Provide the [x, y] coordinate of the cell's center where the given text is located.  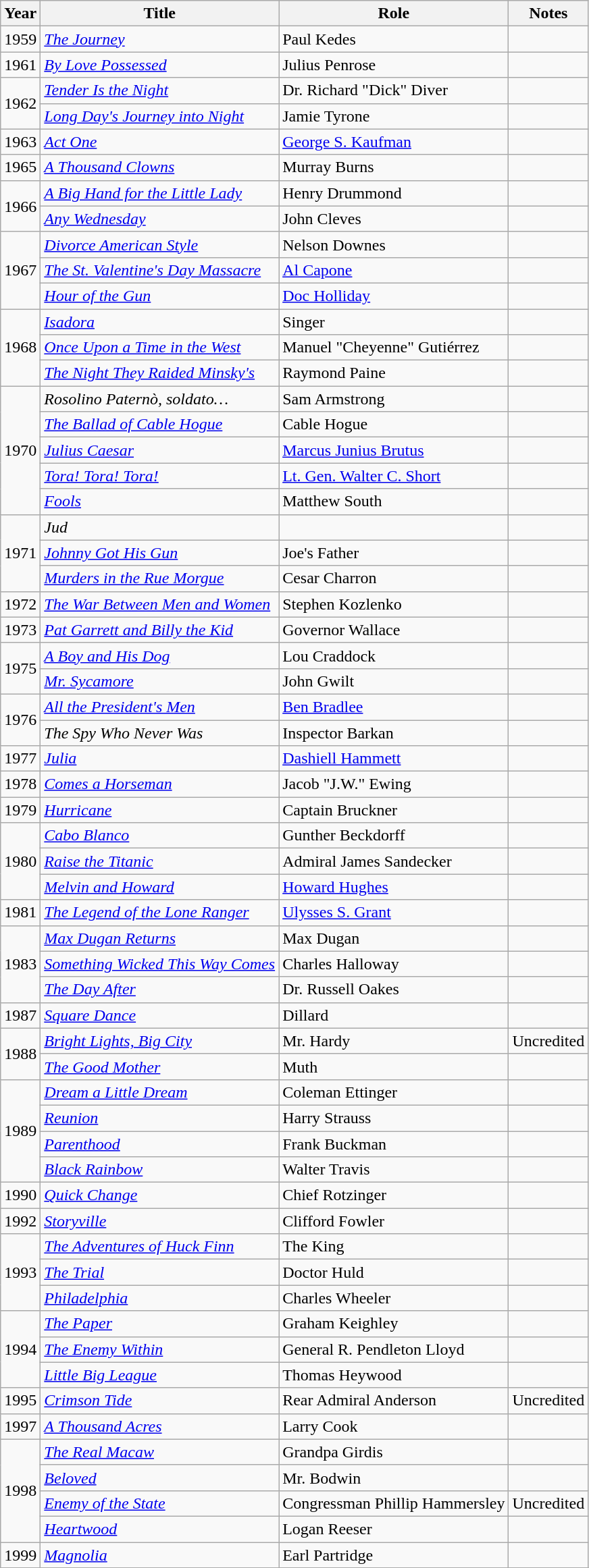
Charles Wheeler [394, 1298]
Dillard [394, 1015]
The Spy Who Never Was [159, 732]
Admiral James Sandecker [394, 861]
1967 [20, 270]
The King [394, 1247]
Manuel "Cheyenne" Gutiérrez [394, 348]
Dashiell Hammett [394, 759]
John Cleves [394, 219]
1993 [20, 1272]
Crimson Tide [159, 1401]
A Boy and His Dog [159, 655]
Murders in the Rue Morgue [159, 578]
Hour of the Gun [159, 296]
Long Day's Journey into Night [159, 116]
Doctor Huld [394, 1272]
1961 [20, 65]
A Thousand Acres [159, 1426]
Jamie Tyrone [394, 116]
Jacob "J.W." Ewing [394, 784]
Raise the Titanic [159, 861]
Heartwood [159, 1529]
1973 [20, 630]
1987 [20, 1015]
Philadelphia [159, 1298]
Charles Halloway [394, 964]
1994 [20, 1349]
Act One [159, 142]
Singer [394, 322]
Muth [394, 1066]
Graham Keighley [394, 1324]
A Big Hand for the Little Lady [159, 193]
1995 [20, 1401]
Congressman Phillip Hammersley [394, 1503]
Beloved [159, 1478]
The Paper [159, 1324]
Julius Penrose [394, 65]
Henry Drummond [394, 193]
Bright Lights, Big City [159, 1041]
Lou Craddock [394, 655]
Max Dugan [394, 938]
Lt. Gen. Walter C. Short [394, 476]
Harry Strauss [394, 1118]
The Trial [159, 1272]
Walter Travis [394, 1170]
Once Upon a Time in the West [159, 348]
1999 [20, 1555]
The Night They Raided Minsky's [159, 373]
Governor Wallace [394, 630]
Grandpa Girdis [394, 1452]
1959 [20, 39]
Dr. Russell Oakes [394, 990]
1981 [20, 913]
The Legend of the Lone Ranger [159, 913]
The Real Macaw [159, 1452]
Rear Admiral Anderson [394, 1401]
A Thousand Clowns [159, 167]
Title [159, 13]
Any Wednesday [159, 219]
Divorce American Style [159, 244]
The Adventures of Huck Finn [159, 1247]
Cabo Blanco [159, 836]
1988 [20, 1054]
Logan Reeser [394, 1529]
Stephen Kozlenko [394, 604]
1980 [20, 861]
1971 [20, 553]
George S. Kaufman [394, 142]
Julius Caesar [159, 450]
Max Dugan Returns [159, 938]
Year [20, 13]
Ben Bradlee [394, 707]
John Gwilt [394, 681]
1976 [20, 720]
Enemy of the State [159, 1503]
Chief Rotzinger [394, 1195]
Murray Burns [394, 167]
Earl Partridge [394, 1555]
1992 [20, 1221]
1962 [20, 103]
By Love Possessed [159, 65]
Doc Holliday [394, 296]
Raymond Paine [394, 373]
1989 [20, 1131]
Frank Buckman [394, 1144]
Paul Kedes [394, 39]
Gunther Beckdorff [394, 836]
1968 [20, 348]
Mr. Bodwin [394, 1478]
Mr. Hardy [394, 1041]
Captain Bruckner [394, 810]
Comes a Horseman [159, 784]
The Ballad of Cable Hogue [159, 425]
Julia [159, 759]
Tora! Tora! Tora! [159, 476]
Nelson Downes [394, 244]
Isadora [159, 322]
Clifford Fowler [394, 1221]
Fools [159, 502]
1983 [20, 964]
The St. Valentine's Day Massacre [159, 270]
Ulysses S. Grant [394, 913]
1970 [20, 450]
Little Big League [159, 1375]
Dream a Little Dream [159, 1092]
Johnny Got His Gun [159, 553]
Marcus Junius Brutus [394, 450]
General R. Pendleton Lloyd [394, 1349]
1975 [20, 668]
Al Capone [394, 270]
The Good Mother [159, 1066]
1997 [20, 1426]
The Day After [159, 990]
Something Wicked This Way Comes [159, 964]
Cesar Charron [394, 578]
Black Rainbow [159, 1170]
Hurricane [159, 810]
1990 [20, 1195]
1979 [20, 810]
Parenthood [159, 1144]
Pat Garrett and Billy the Kid [159, 630]
1998 [20, 1490]
The War Between Men and Women [159, 604]
All the President's Men [159, 707]
The Enemy Within [159, 1349]
Jud [159, 527]
Quick Change [159, 1195]
The Journey [159, 39]
Dr. Richard "Dick" Diver [394, 90]
Joe's Father [394, 553]
Melvin and Howard [159, 887]
1977 [20, 759]
Rosolino Paternò, soldato… [159, 399]
Mr. Sycamore [159, 681]
Magnolia [159, 1555]
1965 [20, 167]
1972 [20, 604]
Coleman Ettinger [394, 1092]
1966 [20, 206]
Sam Armstrong [394, 399]
Reunion [159, 1118]
1978 [20, 784]
Storyville [159, 1221]
Role [394, 13]
Notes [548, 13]
Square Dance [159, 1015]
Tender Is the Night [159, 90]
1963 [20, 142]
Matthew South [394, 502]
Inspector Barkan [394, 732]
Thomas Heywood [394, 1375]
Larry Cook [394, 1426]
Howard Hughes [394, 887]
Cable Hogue [394, 425]
